Return the [x, y] coordinate for the center point of the cell that contains the specified text.  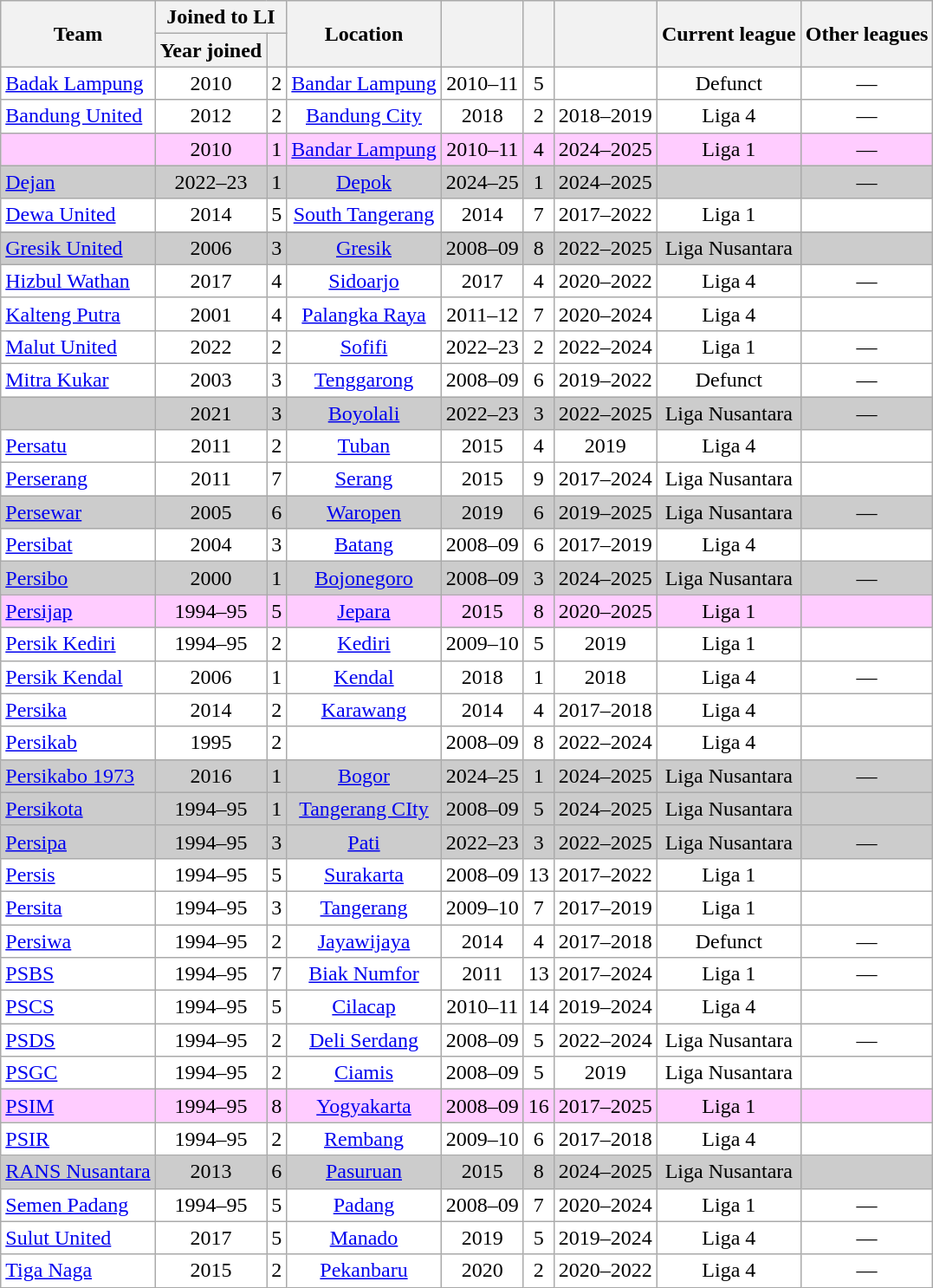
Other leagues [866, 34]
2020 [482, 1271]
2003 [211, 380]
Bogor [364, 776]
Mitra Kukar [78, 380]
Persibo [78, 578]
2022 [211, 347]
Tangerang [364, 907]
Persewar [78, 512]
Surakarta [364, 875]
Persikab [78, 743]
Tangerang CIty [364, 809]
Persibat [78, 545]
Tenggarong [364, 380]
Persikota [78, 809]
Yogyakarta [364, 1106]
Tiga Naga [78, 1271]
1995 [211, 743]
Persipa [78, 842]
Badak Lampung [78, 83]
Bandung City [364, 116]
Deli Serdang [364, 1040]
RANS Nusantara [78, 1172]
Batang [364, 545]
Padang [364, 1205]
2016 [211, 776]
PSGC [78, 1073]
Gresik [364, 248]
Dewa United [78, 215]
Sulut United [78, 1238]
2005 [211, 512]
2019–2025 [605, 512]
Rembang [364, 1139]
Boyolali [364, 413]
Tuban [364, 446]
PSDS [78, 1040]
Ciamis [364, 1073]
Kalteng Putra [78, 314]
2019–2022 [605, 380]
Jayawijaya [364, 940]
Perserang [78, 479]
2013 [211, 1172]
Palangka Raya [364, 314]
Dejan [78, 182]
2018–2019 [605, 116]
2011–12 [482, 314]
Joined to LI [221, 17]
Location [364, 34]
Jepara [364, 611]
Bandung United [78, 116]
PSBS [78, 974]
2004 [211, 545]
2017–2025 [605, 1106]
Biak Numfor [364, 974]
Kendal [364, 677]
South Tangerang [364, 215]
Depok [364, 182]
Manado [364, 1238]
PSCS [78, 1007]
Pasuruan [364, 1172]
Kediri [364, 644]
Hizbul Wathan [78, 281]
Persatu [78, 446]
Persita [78, 907]
Malut United [78, 347]
14 [539, 1007]
16 [539, 1106]
Year joined [211, 50]
2021 [211, 413]
Persiwa [78, 940]
Waropen [364, 512]
PSIM [78, 1106]
Sofifi [364, 347]
Bojonegoro [364, 578]
Persis [78, 875]
2001 [211, 314]
Semen Padang [78, 1205]
2020–2025 [605, 611]
Pati [364, 842]
Pekanbaru [364, 1271]
Cilacap [364, 1007]
Current league [729, 34]
Gresik United [78, 248]
Serang [364, 479]
Persik Kediri [78, 644]
Karawang [364, 710]
9 [539, 479]
2012 [211, 116]
Sidoarjo [364, 281]
Persik Kendal [78, 677]
Persika [78, 710]
PSIR [78, 1139]
2000 [211, 578]
Team [78, 34]
Persijap [78, 611]
Persikabo 1973 [78, 776]
